Detect which cell encompasses the target text, then output its (x, y) center coordinate. 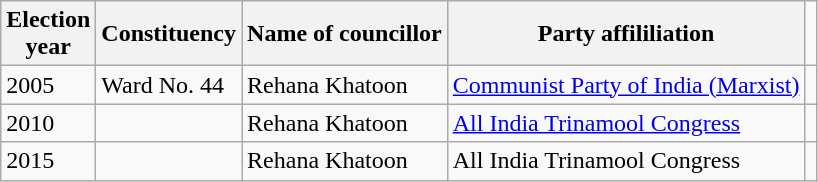
Communist Party of India (Marxist) (626, 85)
Election year (48, 34)
2010 (48, 123)
2015 (48, 161)
2005 (48, 85)
Ward No. 44 (169, 85)
Constituency (169, 34)
Name of councillor (345, 34)
Party affililiation (626, 34)
